Locate the cell with the specified text and output its (X, Y) center coordinate. 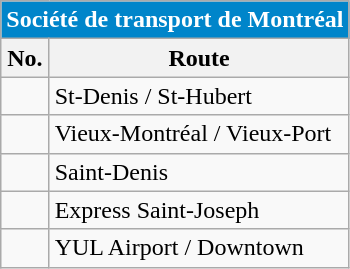
Route (199, 58)
Société de transport de Montréal (175, 20)
YUL Airport / Downtown (199, 248)
Express Saint-Joseph (199, 210)
St-Denis / St-Hubert (199, 96)
No. (25, 58)
Saint-Denis (199, 172)
Vieux-Montréal / Vieux-Port (199, 134)
